Determine the (X, Y) coordinate at the center of the cell enclosing the given text.  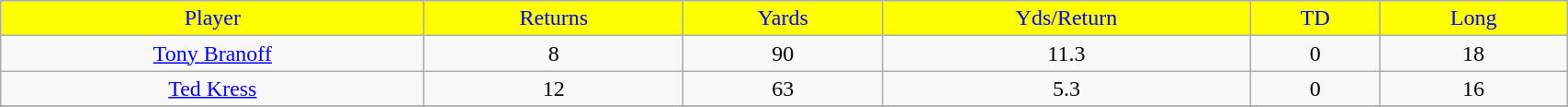
Yds/Return (1066, 18)
5.3 (1066, 89)
Ted Kress (213, 89)
90 (783, 53)
11.3 (1066, 53)
Yards (783, 18)
12 (554, 89)
Long (1473, 18)
16 (1473, 89)
Player (213, 18)
8 (554, 53)
Returns (554, 18)
18 (1473, 53)
Tony Branoff (213, 53)
TD (1315, 18)
63 (783, 89)
